From the cell containing the given text, extract its center point as (x, y) coordinate. 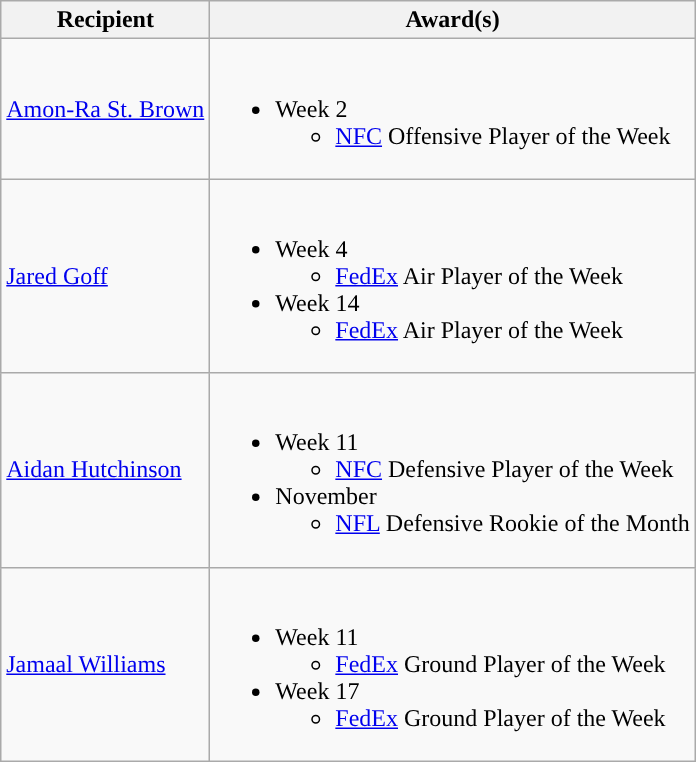
Award(s) (452, 20)
Amon-Ra St. Brown (106, 109)
Week 11FedEx Ground Player of the WeekWeek 17FedEx Ground Player of the Week (452, 664)
Recipient (106, 20)
Jared Goff (106, 276)
Week 4FedEx Air Player of the WeekWeek 14FedEx Air Player of the Week (452, 276)
Week 2NFC Offensive Player of the Week (452, 109)
Week 11NFC Defensive Player of the WeekNovemberNFL Defensive Rookie of the Month (452, 470)
Aidan Hutchinson (106, 470)
Jamaal Williams (106, 664)
